Provide the [x, y] coordinate of the cell's center where the given text is located.  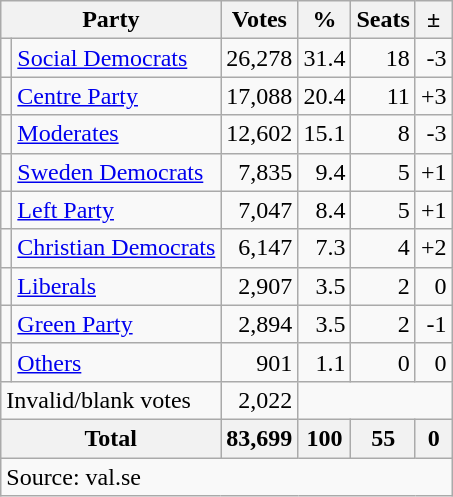
83,699 [260, 438]
100 [324, 438]
+2 [434, 248]
7.3 [324, 248]
± [434, 20]
17,088 [260, 96]
26,278 [260, 58]
+3 [434, 96]
7,835 [260, 172]
Centre Party [116, 96]
8 [383, 134]
Invalid/blank votes [111, 400]
12,602 [260, 134]
Seats [383, 20]
2,022 [260, 400]
Party [111, 20]
20.4 [324, 96]
15.1 [324, 134]
Source: val.se [226, 477]
2,907 [260, 286]
55 [383, 438]
Total [111, 438]
18 [383, 58]
Christian Democrats [116, 248]
Votes [260, 20]
31.4 [324, 58]
9.4 [324, 172]
6,147 [260, 248]
11 [383, 96]
-1 [434, 324]
7,047 [260, 210]
Left Party [116, 210]
Liberals [116, 286]
Sweden Democrats [116, 172]
Moderates [116, 134]
Green Party [116, 324]
901 [260, 362]
2,894 [260, 324]
Others [116, 362]
8.4 [324, 210]
% [324, 20]
Social Democrats [116, 58]
4 [383, 248]
1.1 [324, 362]
